Output the (X, Y) coordinate of the center of the cell containing the given text.  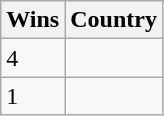
Country (114, 20)
Wins (33, 20)
1 (33, 96)
4 (33, 58)
